Capture the cell that displays the provided text and extract its (X, Y) central coordinate. 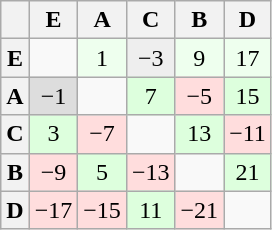
−11 (248, 134)
1 (102, 58)
11 (150, 210)
−3 (150, 58)
5 (102, 172)
−13 (150, 172)
−5 (200, 96)
7 (150, 96)
3 (54, 134)
15 (248, 96)
13 (200, 134)
21 (248, 172)
−21 (200, 210)
17 (248, 58)
9 (200, 58)
−7 (102, 134)
−1 (54, 96)
−9 (54, 172)
−15 (102, 210)
−17 (54, 210)
